Provide the (X, Y) coordinate of the cell's center where the given text is located.  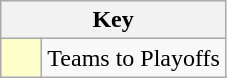
Key (114, 20)
Teams to Playoffs (134, 58)
